Determine the [X, Y] coordinate at the center of the cell enclosing the given text.  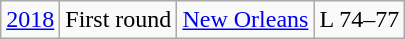
L 74–77 [360, 20]
New Orleans [246, 20]
2018 [30, 20]
First round [118, 20]
